Scan for the cell matching the given text and deliver its [x, y] coordinate at center. 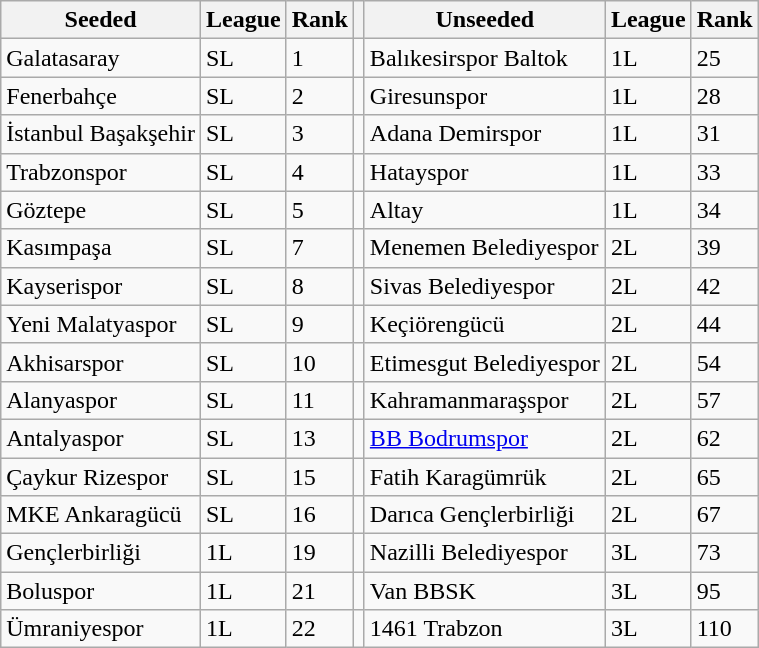
1 [320, 58]
Gençlerbirliği [101, 553]
39 [724, 248]
16 [320, 515]
Nazilli Belediyespor [484, 553]
Galatasaray [101, 58]
Etimesgut Belediyespor [484, 362]
62 [724, 438]
Hatayspor [484, 172]
7 [320, 248]
2 [320, 96]
Göztepe [101, 210]
Sivas Belediyespor [484, 286]
İstanbul Başakşehir [101, 134]
5 [320, 210]
Kayserispor [101, 286]
19 [320, 553]
Akhisarspor [101, 362]
Fatih Karagümrük [484, 477]
10 [320, 362]
15 [320, 477]
42 [724, 286]
Van BBSK [484, 591]
33 [724, 172]
Darıca Gençlerbirliği [484, 515]
54 [724, 362]
44 [724, 324]
31 [724, 134]
3 [320, 134]
9 [320, 324]
Balıkesirspor Baltok [484, 58]
67 [724, 515]
Antalyaspor [101, 438]
Adana Demirspor [484, 134]
Trabzonspor [101, 172]
25 [724, 58]
Keçiörengücü [484, 324]
Kahramanmaraşspor [484, 400]
110 [724, 629]
73 [724, 553]
Unseeded [484, 20]
Ümraniyespor [101, 629]
Çaykur Rizespor [101, 477]
11 [320, 400]
Yeni Malatyaspor [101, 324]
Boluspor [101, 591]
1461 Trabzon [484, 629]
Menemen Belediyespor [484, 248]
34 [724, 210]
Alanyaspor [101, 400]
Fenerbahçe [101, 96]
MKE Ankaragücü [101, 515]
28 [724, 96]
21 [320, 591]
95 [724, 591]
22 [320, 629]
13 [320, 438]
57 [724, 400]
8 [320, 286]
Seeded [101, 20]
Giresunspor [484, 96]
4 [320, 172]
65 [724, 477]
Kasımpaşa [101, 248]
BB Bodrumspor [484, 438]
Altay [484, 210]
